Locate the cell with the specified text and output its (X, Y) center coordinate. 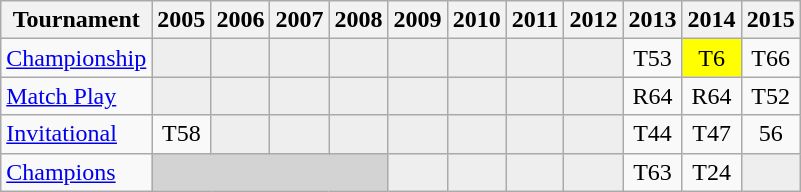
2005 (182, 20)
2012 (594, 20)
T58 (182, 134)
2009 (418, 20)
2015 (770, 20)
2007 (300, 20)
56 (770, 134)
Tournament (76, 20)
Invitational (76, 134)
T66 (770, 58)
2010 (476, 20)
2006 (240, 20)
Championship (76, 58)
T63 (652, 172)
2008 (358, 20)
2011 (535, 20)
2013 (652, 20)
T6 (712, 58)
Match Play (76, 96)
T47 (712, 134)
T44 (652, 134)
T24 (712, 172)
T53 (652, 58)
Champions (76, 172)
T52 (770, 96)
2014 (712, 20)
